From the cell containing the given text, extract its center point as (X, Y) coordinate. 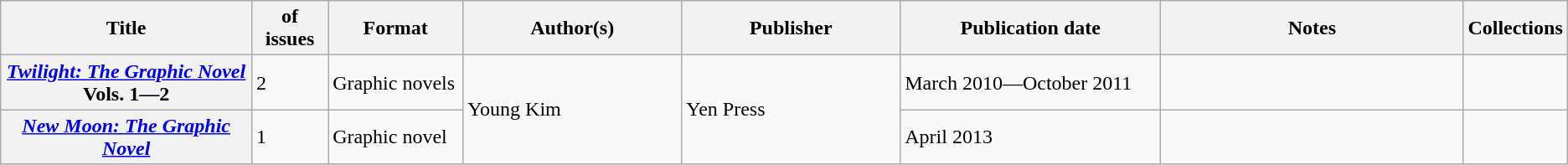
Format (395, 28)
Young Kim (573, 110)
April 2013 (1030, 137)
Notes (1312, 28)
Title (126, 28)
of issues (290, 28)
Author(s) (573, 28)
Yen Press (791, 110)
Publisher (791, 28)
Publication date (1030, 28)
2 (290, 82)
1 (290, 137)
Graphic novels (395, 82)
New Moon: The Graphic Novel (126, 137)
March 2010—October 2011 (1030, 82)
Collections (1515, 28)
Graphic novel (395, 137)
Twilight: The Graphic Novel Vols. 1—2 (126, 82)
